For the text-containing cell, return its midpoint in (x, y) coordinate format. 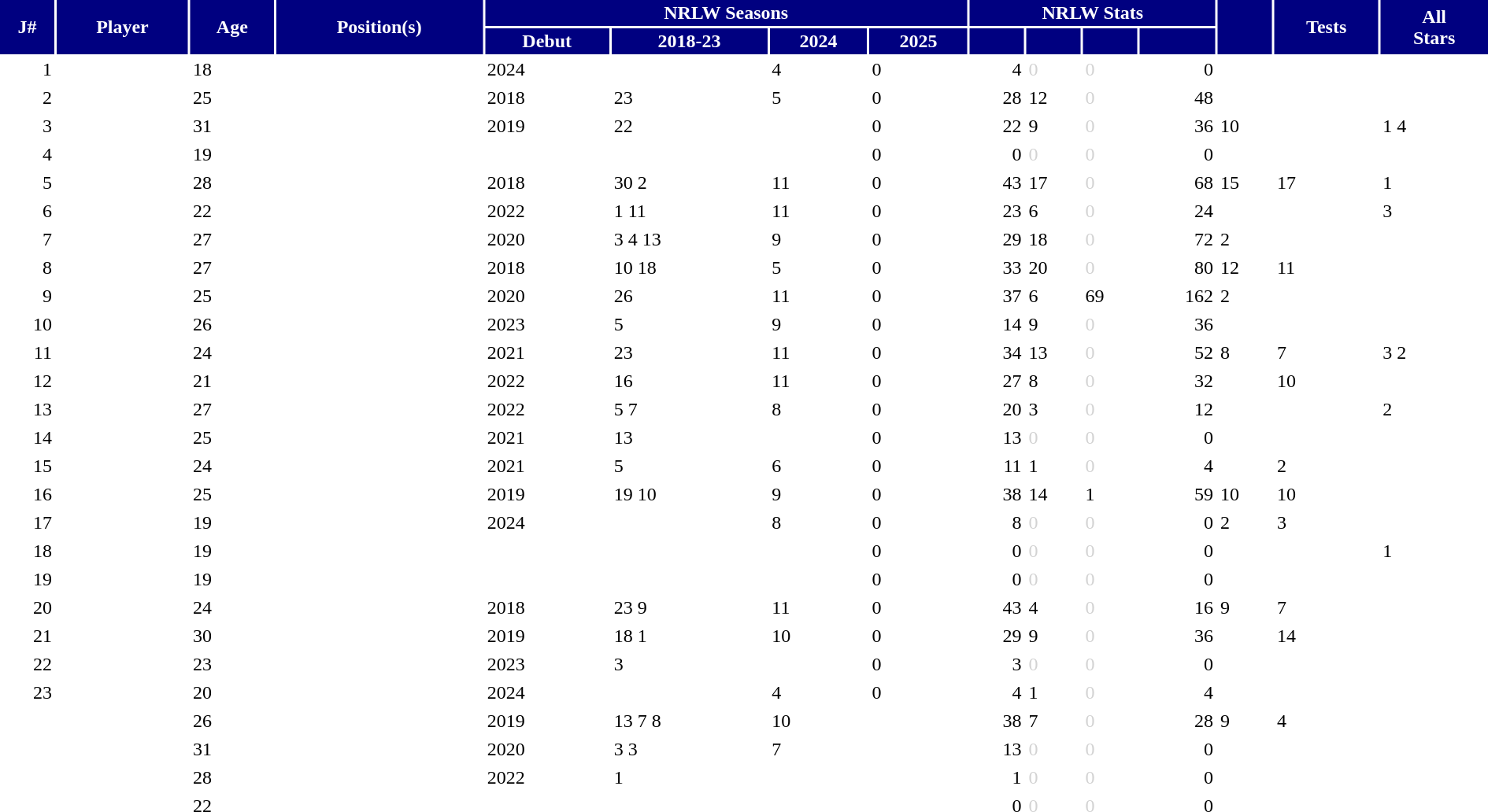
18 1 (690, 636)
Age (232, 27)
52 (1178, 352)
2025 (918, 41)
48 (1178, 98)
34 (997, 352)
37 (997, 296)
3 2 (1434, 352)
33 (997, 268)
2018-23 (690, 41)
30 2 (690, 183)
NRLW Seasons (726, 13)
All Stars (1434, 27)
30 (232, 636)
Player (123, 27)
3 3 (690, 749)
59 (1178, 494)
1 11 (690, 211)
NRLW Stats (1093, 13)
1 4 (1434, 126)
5 7 (690, 409)
10 18 (690, 268)
Tests (1326, 27)
J# (27, 27)
23 9 (690, 607)
Debut (547, 41)
13 7 8 (690, 721)
68 (1178, 183)
19 10 (690, 494)
72 (1178, 239)
Position(s) (379, 27)
80 (1178, 268)
3 4 13 (690, 239)
69 (1110, 296)
32 (1178, 381)
162 (1178, 296)
